For the text-containing cell, return its midpoint in (X, Y) coordinate format. 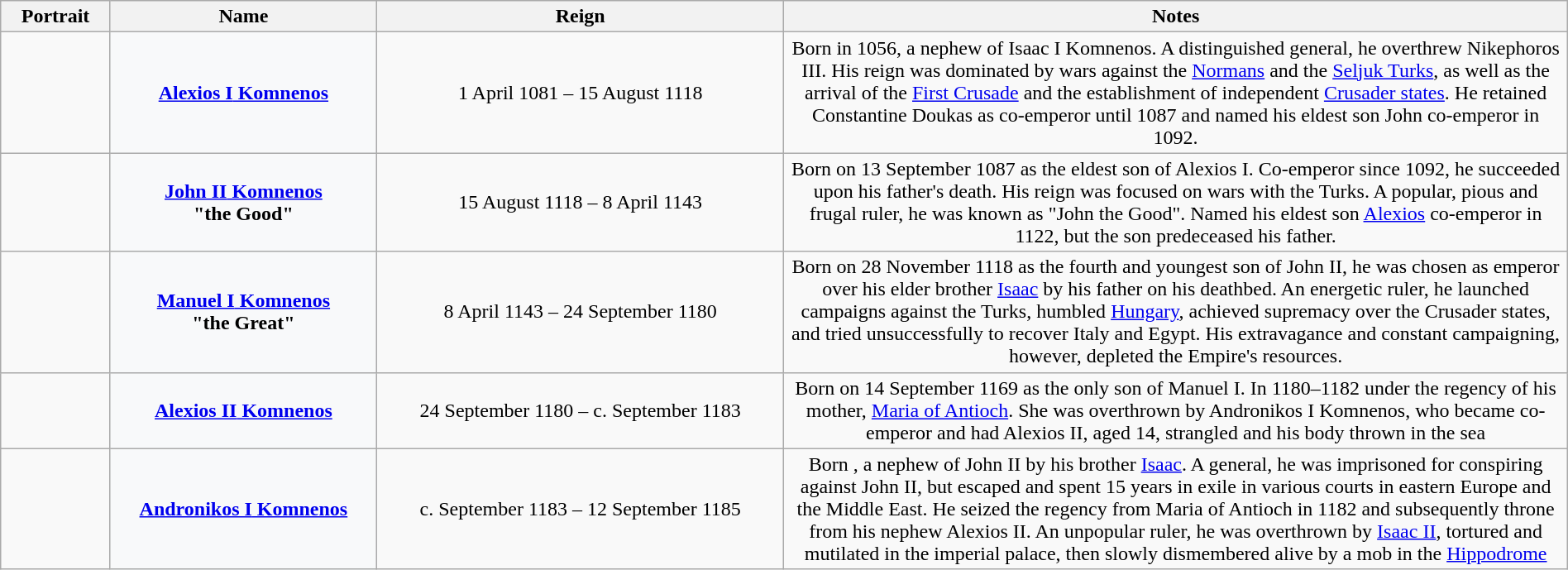
Alexios II Komnenos (243, 410)
Notes (1176, 17)
8 April 1143 – 24 September 1180 (581, 312)
1 April 1081 – 15 August 1118 (581, 93)
Reign (581, 17)
Andronikos I Komnenos (243, 509)
Portrait (56, 17)
24 September 1180 – c. September 1183 (581, 410)
John II Komnenos"the Good" (243, 202)
15 August 1118 – 8 April 1143 (581, 202)
Name (243, 17)
Alexios I Komnenos (243, 93)
Manuel I Komnenos"the Great" (243, 312)
c. September 1183 – 12 September 1185 (581, 509)
